Search for the cell housing the specified text and yield its [X, Y] center coordinate. 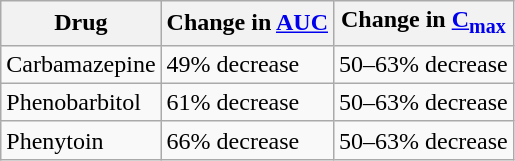
Carbamazepine [81, 64]
49% decrease [247, 64]
Drug [81, 23]
Phenobarbitol [81, 102]
61% decrease [247, 102]
Phenytoin [81, 140]
Change in Cmax [424, 23]
66% decrease [247, 140]
Change in AUC [247, 23]
